Return [X, Y] of the center of cell containing provided text 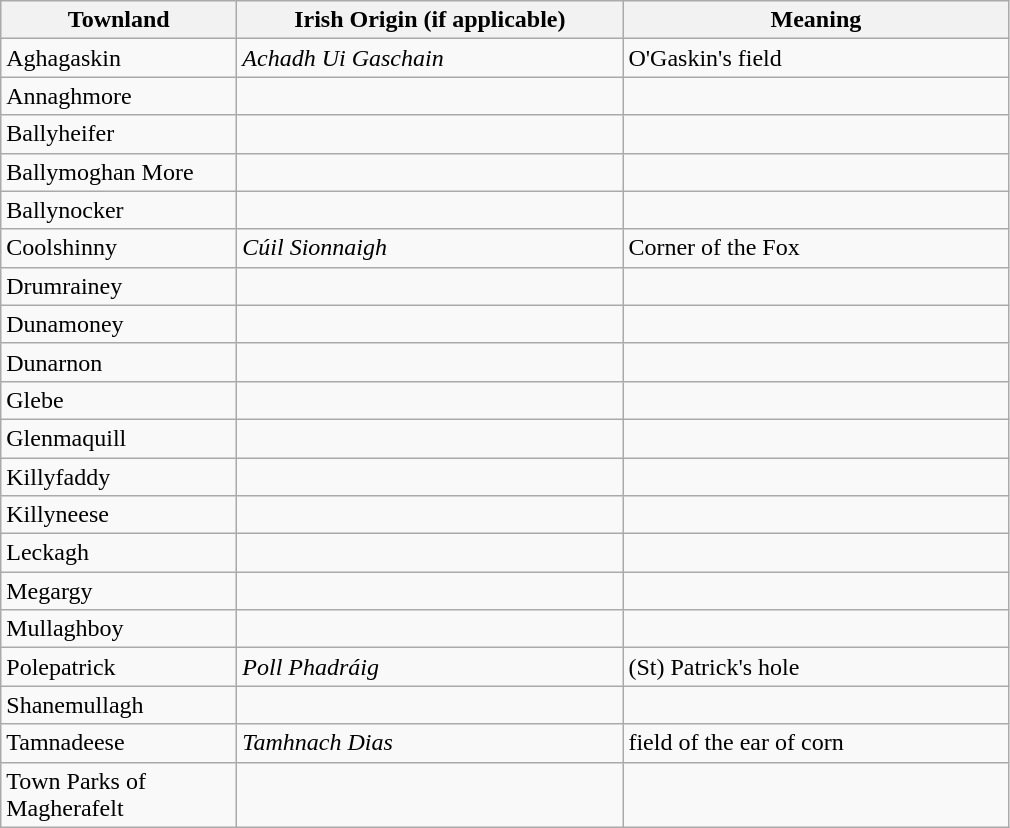
Coolshinny [119, 248]
Shanemullagh [119, 705]
Leckagh [119, 553]
Poll Phadráig [430, 667]
Tamhnach Dias [430, 743]
Drumrainey [119, 286]
Ballyheifer [119, 134]
Dunarnon [119, 362]
Dunamoney [119, 324]
Meaning [816, 20]
field of the ear of corn [816, 743]
Mullaghboy [119, 629]
Ballynocker [119, 210]
Irish Origin (if applicable) [430, 20]
Corner of the Fox [816, 248]
Killyfaddy [119, 477]
Tamnadeese [119, 743]
Megargy [119, 591]
Townland [119, 20]
Annaghmore [119, 96]
Killyneese [119, 515]
Glebe [119, 400]
Polepatrick [119, 667]
Ballymoghan More [119, 172]
Glenmaquill [119, 438]
Town Parks of Magherafelt [119, 794]
Cúil Sionnaigh [430, 248]
O'Gaskin's field [816, 58]
Achadh Ui Gaschain [430, 58]
Aghagaskin [119, 58]
(St) Patrick's hole [816, 667]
